For the text-containing cell, return its midpoint in (x, y) coordinate format. 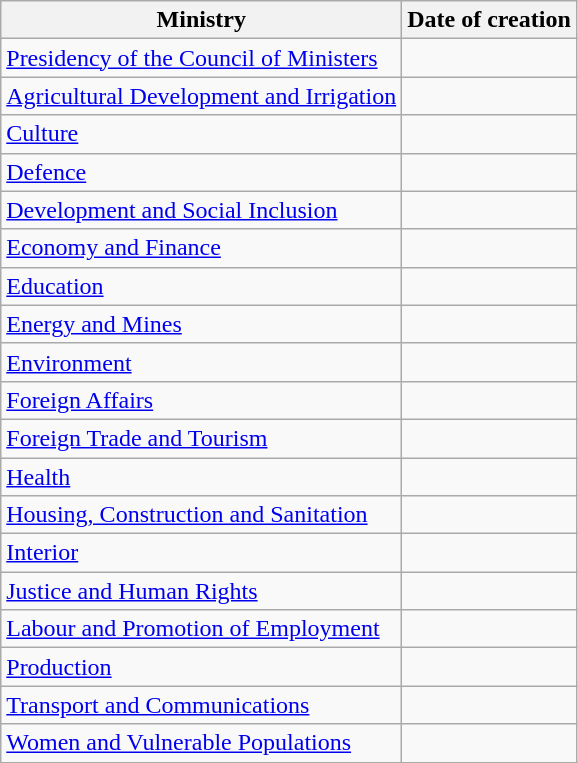
Economy and Finance (202, 248)
Housing, Construction and Sanitation (202, 515)
Labour and Promotion of Employment (202, 629)
Transport and Communications (202, 705)
Agricultural Development and Irrigation (202, 96)
Production (202, 667)
Foreign Affairs (202, 400)
Interior (202, 553)
Presidency of the Council of Ministers (202, 58)
Women and Vulnerable Populations (202, 743)
Health (202, 477)
Environment (202, 362)
Justice and Human Rights (202, 591)
Foreign Trade and Tourism (202, 438)
Education (202, 286)
Development and Social Inclusion (202, 210)
Energy and Mines (202, 324)
Date of creation (490, 20)
Defence (202, 172)
Culture (202, 134)
Ministry (202, 20)
